Search for the cell housing the specified text and yield its (X, Y) center coordinate. 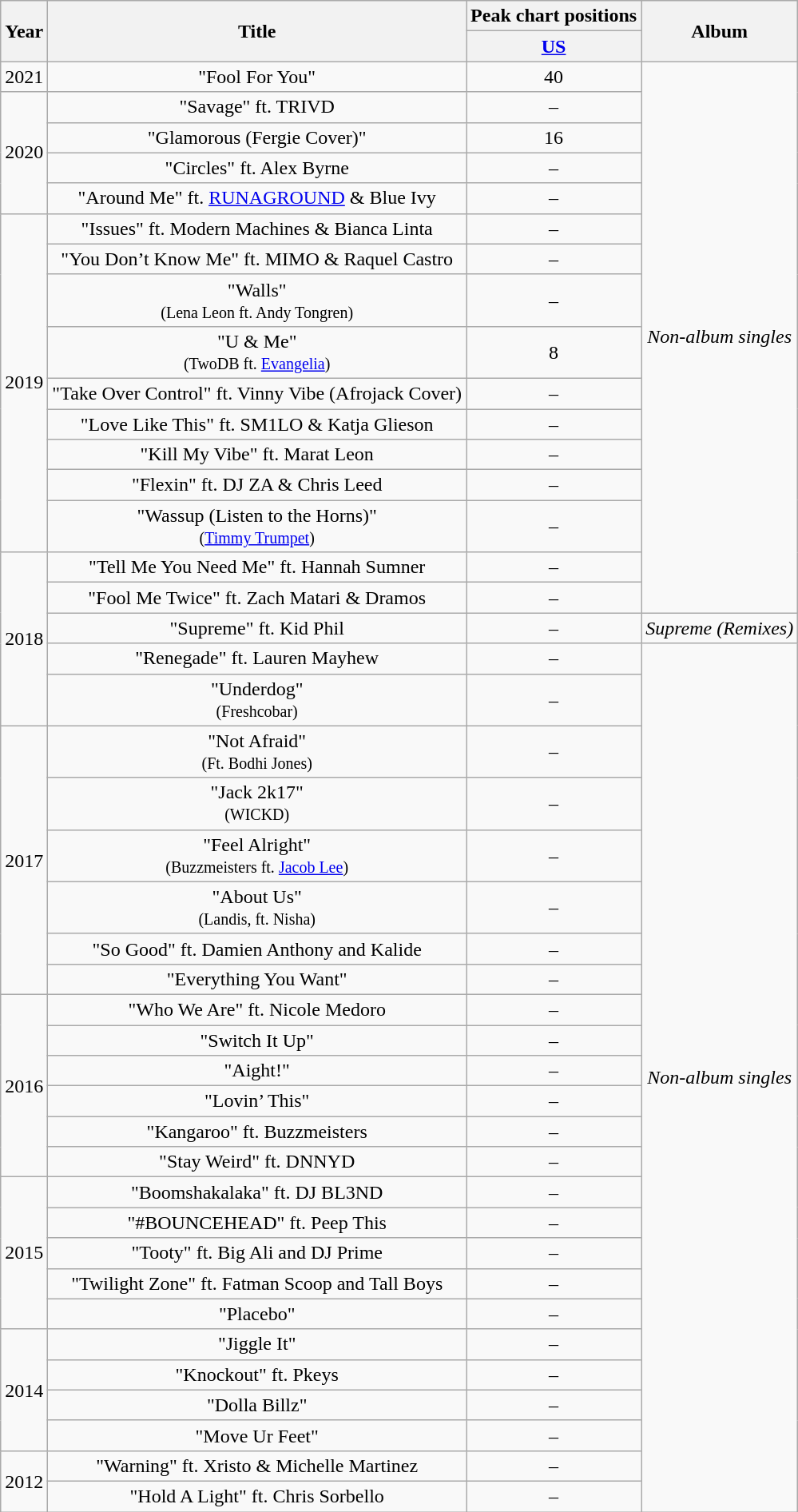
"Not Afraid"(Ft. Bodhi Jones) (257, 751)
"You Don’t Know Me" ft. MIMO & Raquel Castro (257, 259)
"Renegade" ft. Lauren Mayhew (257, 659)
Album (720, 31)
"Kangaroo" ft. Buzzmeisters (257, 1132)
2017 (24, 860)
"Walls"(Lena Leon ft. Andy Tongren) (257, 300)
40 (554, 77)
2016 (24, 1085)
8 (554, 352)
"Tell Me You Need Me" ft. Hannah Sumner (257, 567)
2018 (24, 639)
"Glamorous (Fergie Cover)" (257, 137)
"Feel Alright"(Buzzmeisters ft. Jacob Lee) (257, 855)
"Take Over Control" ft. Vinny Vibe (Afrojack Cover) (257, 393)
"Aight!" (257, 1071)
"Fool For You" (257, 77)
2019 (24, 383)
"So Good" ft. Damien Anthony and Kalide (257, 949)
"Underdog"(Freshcobar) (257, 700)
16 (554, 137)
Title (257, 31)
"U & Me"(TwoDB ft. Evangelia) (257, 352)
"Issues" ft. Modern Machines & Bianca Linta (257, 229)
Peak chart positions (554, 16)
"Flexin" ft. DJ ZA & Chris Leed (257, 485)
"Savage" ft. TRIVD (257, 107)
"#BOUNCEHEAD" ft. Peep This (257, 1223)
"Knockout" ft. Pkeys (257, 1375)
"Lovin’ This" (257, 1101)
2014 (24, 1390)
Year (24, 31)
"Supreme" ft. Kid Phil (257, 628)
"Boomshakalaka" ft. DJ BL3ND (257, 1192)
"Wassup (Listen to the Horns)"(Timmy Trumpet) (257, 526)
"Warning" ft. Xristo & Michelle Martinez (257, 1466)
"Jiggle It" (257, 1344)
"Fool Me Twice" ft. Zach Matari & Dramos (257, 598)
"Circles" ft. Alex Byrne (257, 168)
"About Us"(Landis, ft. Nisha) (257, 908)
"Everything You Want" (257, 979)
"Love Like This" ft. SM1LO & Katja Glieson (257, 424)
"Switch It Up" (257, 1040)
Supreme (Remixes) (720, 628)
"Hold A Light" ft. Chris Sorbello (257, 1496)
"Move Ur Feet" (257, 1435)
"Kill My Vibe" ft. Marat Leon (257, 455)
2012 (24, 1481)
US (554, 46)
"Placebo" (257, 1314)
2021 (24, 77)
"Twilight Zone" ft. Fatman Scoop and Tall Boys (257, 1283)
"Tooty" ft. Big Ali and DJ Prime (257, 1253)
"Who We Are" ft. Nicole Medoro (257, 1009)
2015 (24, 1253)
2020 (24, 153)
"Jack 2k17"(WICKD) (257, 804)
"Stay Weird" ft. DNNYD (257, 1162)
"Dolla Billz" (257, 1405)
"Around Me" ft. RUNAGROUND & Blue Ivy (257, 198)
